Output the (X, Y) coordinate of the center of the cell containing the given text.  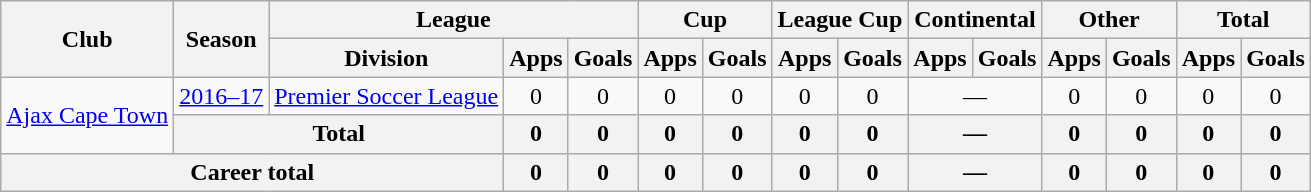
Club (88, 39)
Career total (252, 172)
Premier Soccer League (386, 96)
Ajax Cape Town (88, 115)
2016–17 (222, 96)
Cup (705, 20)
Division (386, 58)
Season (222, 39)
League Cup (840, 20)
Continental (975, 20)
Other (1109, 20)
League (454, 20)
